Detect which cell encompasses the target text, then output its [x, y] center coordinate. 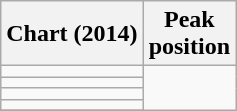
Peakposition [189, 34]
Chart (2014) [72, 34]
